Pinpoint the cell where the given text exists, returning its (x, y) midpoint coordinate. 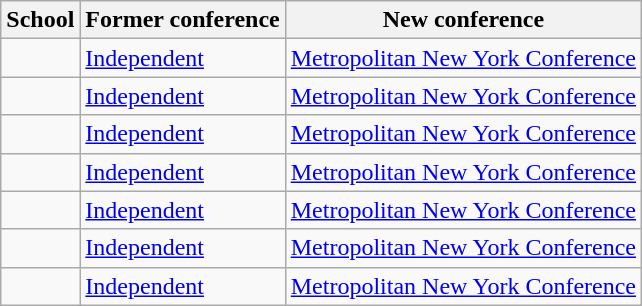
New conference (463, 20)
Former conference (182, 20)
School (40, 20)
